Scan for the cell matching the given text and deliver its [X, Y] coordinate at center. 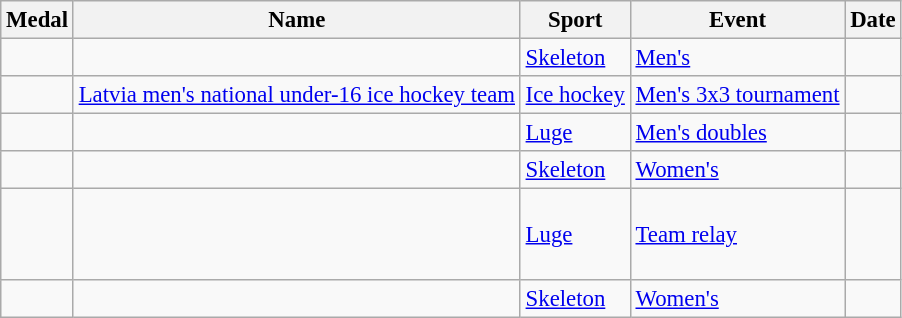
Sport [575, 20]
Medal [38, 20]
Men's doubles [738, 133]
Men's [738, 58]
Name [296, 20]
Date [873, 20]
Latvia men's national under-16 ice hockey team [296, 95]
Event [738, 20]
Men's 3x3 tournament [738, 95]
Team relay [738, 235]
Ice hockey [575, 95]
